Locate the cell with the specified text and output its (x, y) center coordinate. 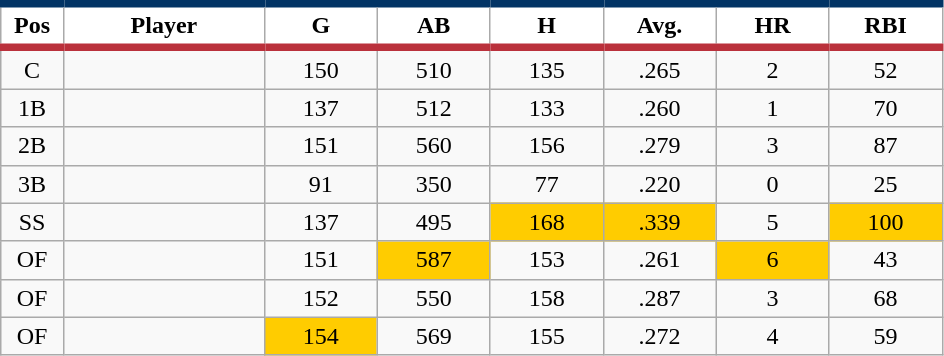
AB (434, 26)
350 (434, 184)
133 (546, 108)
550 (434, 298)
C (32, 68)
25 (886, 184)
91 (320, 184)
5 (772, 222)
.279 (660, 146)
59 (886, 336)
495 (434, 222)
G (320, 26)
156 (546, 146)
1 (772, 108)
3B (32, 184)
SS (32, 222)
560 (434, 146)
HR (772, 26)
Avg. (660, 26)
1B (32, 108)
68 (886, 298)
155 (546, 336)
100 (886, 222)
2 (772, 68)
2B (32, 146)
Pos (32, 26)
43 (886, 260)
.287 (660, 298)
RBI (886, 26)
0 (772, 184)
H (546, 26)
77 (546, 184)
587 (434, 260)
158 (546, 298)
4 (772, 336)
153 (546, 260)
569 (434, 336)
135 (546, 68)
510 (434, 68)
.339 (660, 222)
154 (320, 336)
.265 (660, 68)
512 (434, 108)
6 (772, 260)
168 (546, 222)
150 (320, 68)
52 (886, 68)
.272 (660, 336)
.260 (660, 108)
70 (886, 108)
152 (320, 298)
Player (164, 26)
.220 (660, 184)
87 (886, 146)
.261 (660, 260)
